Scan for the cell matching the given text and deliver its (X, Y) coordinate at center. 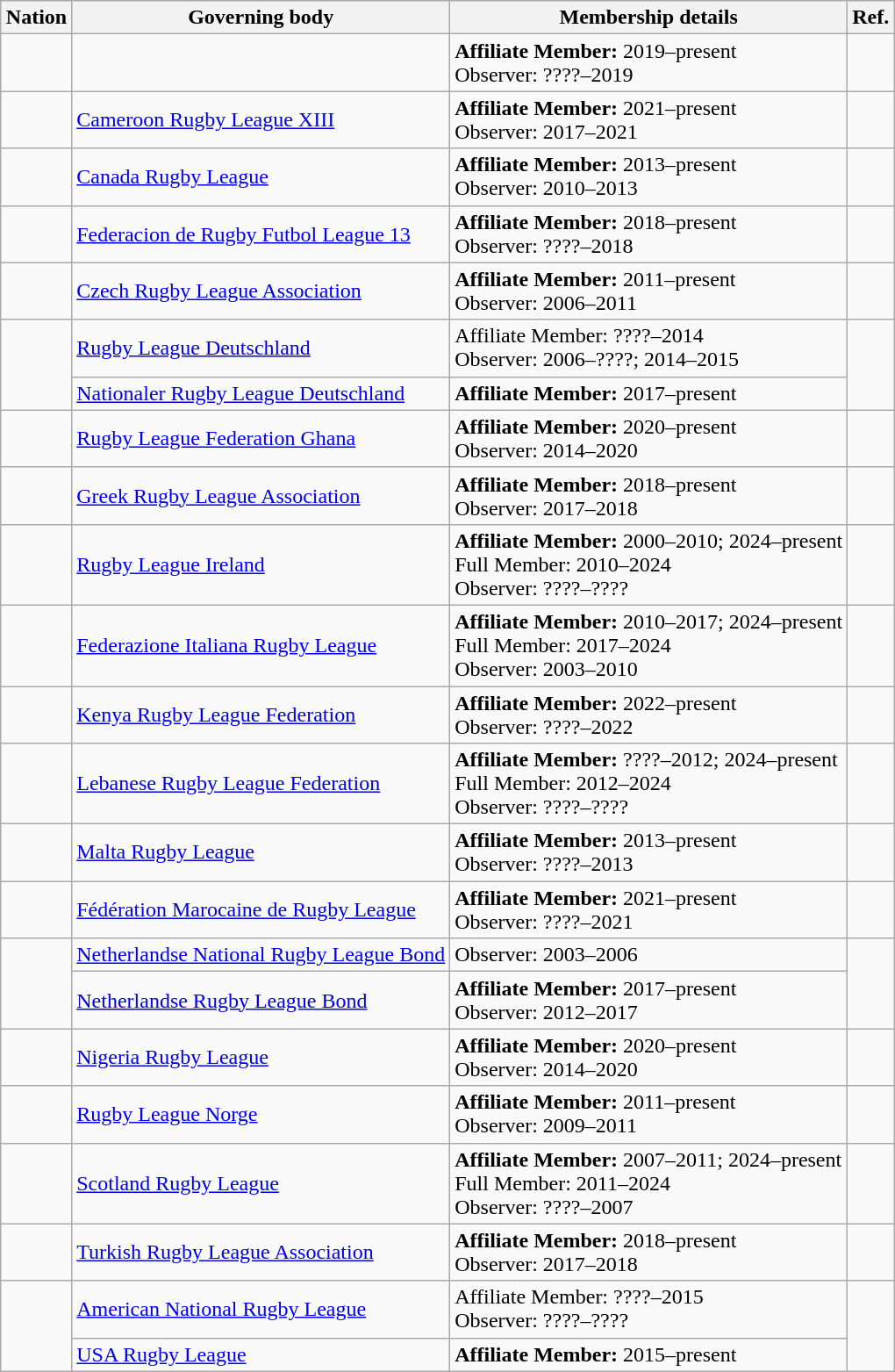
Affiliate Member: 2010–2017; 2024–presentFull Member: 2017–2024Observer: 2003–2010 (649, 645)
Rugby League Norge (261, 1115)
Czech Rugby League Association (261, 291)
Kenya Rugby League Federation (261, 715)
Affiliate Member: 2015–present (649, 1354)
Lebanese Rugby League Federation (261, 784)
Canada Rugby League (261, 177)
Affiliate Member: 2022–presentObserver: ????–2022 (649, 715)
Affiliate Member: 2019–presentObserver: ????–2019 (649, 63)
American National Rugby League (261, 1310)
Affiliate Member: 2017–present (649, 393)
Affiliate Member: ????–2012; 2024–presentFull Member: 2012–2024Observer: ????–???? (649, 784)
Affiliate Member: 2017–presentObserver: 2012–2017 (649, 1001)
Nationaler Rugby League Deutschland (261, 393)
Rugby League Ireland (261, 564)
Affiliate Member: 2021–presentObserver: 2017–2021 (649, 119)
Affiliate Member: 2013–presentObserver: ????–2013 (649, 853)
Membership details (649, 18)
Nation (36, 18)
Nigeria Rugby League (261, 1057)
Observer: 2003–2006 (649, 955)
Affiliate Member: 2007–2011; 2024–presentFull Member: 2011–2024Observer: ????–2007 (649, 1183)
Ref. (870, 18)
Affiliate Member: ????–2015Observer: ????–???? (649, 1310)
Netherlandse Rugby League Bond (261, 1001)
Affiliate Member: 2021–presentObserver: ????–2021 (649, 909)
Scotland Rugby League (261, 1183)
Rugby League Federation Ghana (261, 439)
Greek Rugby League Association (261, 495)
Affiliate Member: 2000–2010; 2024–presentFull Member: 2010–2024Observer: ????–???? (649, 564)
Fédération Marocaine de Rugby League (261, 909)
Governing body (261, 18)
Rugby League Deutschland (261, 348)
Affiliate Member: 2011–presentObserver: 2009–2011 (649, 1115)
Affiliate Member: 2013–presentObserver: 2010–2013 (649, 177)
USA Rugby League (261, 1354)
Affiliate Member: 2018–presentObserver: ????–2018 (649, 233)
Turkish Rugby League Association (261, 1252)
Netherlandse National Rugby League Bond (261, 955)
Affiliate Member: 2011–presentObserver: 2006–2011 (649, 291)
Affiliate Member: ????–2014Observer: 2006–????; 2014–2015 (649, 348)
Federazione Italiana Rugby League (261, 645)
Federacion de Rugby Futbol League 13 (261, 233)
Malta Rugby League (261, 853)
Cameroon Rugby League XIII (261, 119)
